Detect which cell encompasses the target text, then output its [X, Y] center coordinate. 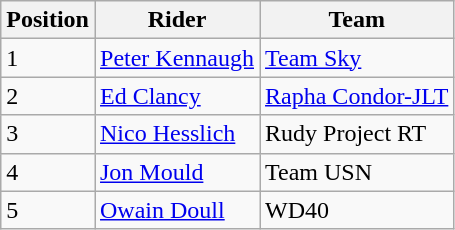
WD40 [357, 210]
4 [48, 172]
1 [48, 58]
Rider [176, 20]
Team Sky [357, 58]
Peter Kennaugh [176, 58]
Ed Clancy [176, 96]
Team USN [357, 172]
Nico Hesslich [176, 134]
Jon Mould [176, 172]
3 [48, 134]
Position [48, 20]
Rudy Project RT [357, 134]
5 [48, 210]
Team [357, 20]
Owain Doull [176, 210]
Rapha Condor-JLT [357, 96]
2 [48, 96]
